Scan for the cell matching the given text and deliver its [x, y] coordinate at center. 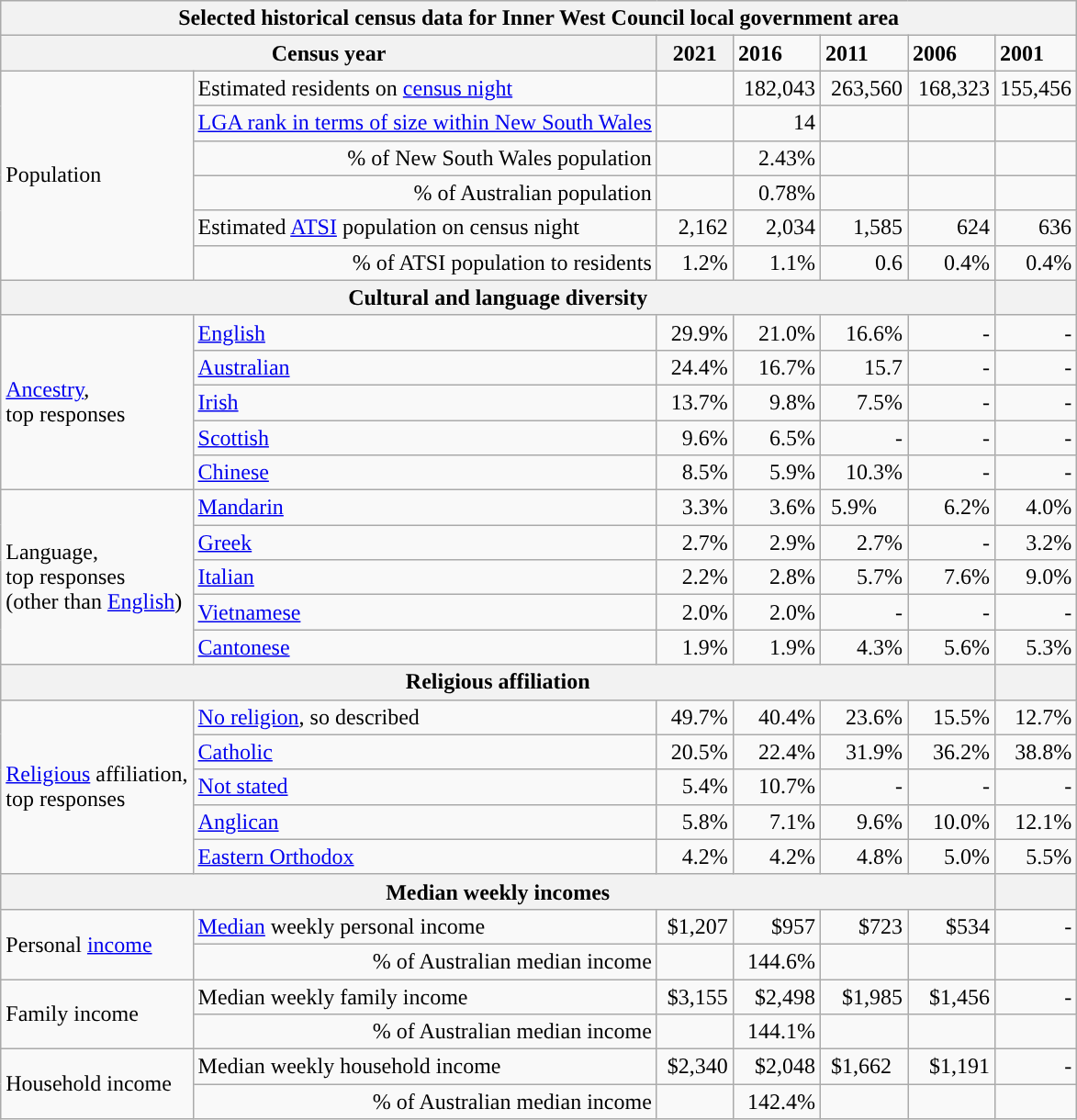
4.0% [1036, 508]
Personal income [97, 944]
$1,456 [951, 996]
3.3% [694, 508]
7.5% [863, 402]
2.2% [694, 577]
14 [777, 123]
2006 [951, 53]
$723 [863, 926]
No religion, so described [424, 717]
% of ATSI population to residents [424, 263]
$2,340 [694, 1067]
7.6% [951, 577]
40.4% [777, 717]
15.7 [863, 367]
LGA rank in terms of size within New South Wales [424, 123]
Religious affiliation [498, 682]
4.8% [863, 857]
2.9% [777, 543]
6.5% [777, 438]
Median weekly family income [424, 996]
Australian [424, 367]
Selected historical census data for Inner West Council local government area [539, 18]
168,323 [951, 88]
Median weekly personal income [424, 926]
% of Australian population [424, 193]
Population [97, 175]
$2,048 [777, 1067]
624 [951, 228]
Cantonese [424, 647]
2001 [1036, 53]
$2,498 [777, 996]
9.0% [1036, 577]
24.4% [694, 367]
7.1% [777, 822]
1,585 [863, 228]
1.1% [777, 263]
$3,155 [694, 996]
16.6% [863, 332]
49.7% [694, 717]
38.8% [1036, 752]
Estimated ATSI population on census night [424, 228]
Anglican [424, 822]
182,043 [777, 88]
5.7% [863, 577]
8.5% [694, 473]
$957 [777, 926]
2011 [863, 53]
Italian [424, 577]
0.78% [777, 193]
Mandarin [424, 508]
21.0% [777, 332]
2021 [694, 53]
Scottish [424, 438]
2,034 [777, 228]
$1,191 [951, 1067]
23.6% [863, 717]
Chinese [424, 473]
Cultural and language diversity [498, 297]
Vietnamese [424, 612]
144.6% [777, 961]
1.2% [694, 263]
16.7% [777, 367]
12.7% [1036, 717]
636 [1036, 228]
$1,207 [694, 926]
Catholic [424, 752]
3.6% [777, 508]
6.2% [951, 508]
English [424, 332]
Family income [97, 1014]
Median weekly household income [424, 1067]
% of New South Wales population [424, 158]
13.7% [694, 402]
5.8% [694, 822]
15.5% [951, 717]
263,560 [863, 88]
Ancestry,top responses [97, 402]
2016 [777, 53]
5.6% [951, 647]
142.4% [777, 1102]
Median weekly incomes [498, 891]
Census year [329, 53]
5.3% [1036, 647]
5.0% [951, 857]
10.0% [951, 822]
Not stated [424, 787]
36.2% [951, 752]
4.3% [863, 647]
20.5% [694, 752]
0.6 [863, 263]
Greek [424, 543]
22.4% [777, 752]
3.2% [1036, 543]
2,162 [694, 228]
2.8% [777, 577]
5.5% [1036, 857]
$1,985 [863, 996]
Eastern Orthodox [424, 857]
5.4% [694, 787]
144.1% [777, 1032]
10.3% [863, 473]
12.1% [1036, 822]
$534 [951, 926]
31.9% [863, 752]
Language,top responses(other than English) [97, 577]
10.7% [777, 787]
9.8% [777, 402]
29.9% [694, 332]
2.43% [777, 158]
$1,662 [863, 1067]
Household income [97, 1084]
155,456 [1036, 88]
Irish [424, 402]
Estimated residents on census night [424, 88]
Religious affiliation,top responses [97, 787]
